From the cell containing the given text, extract its center point as (x, y) coordinate. 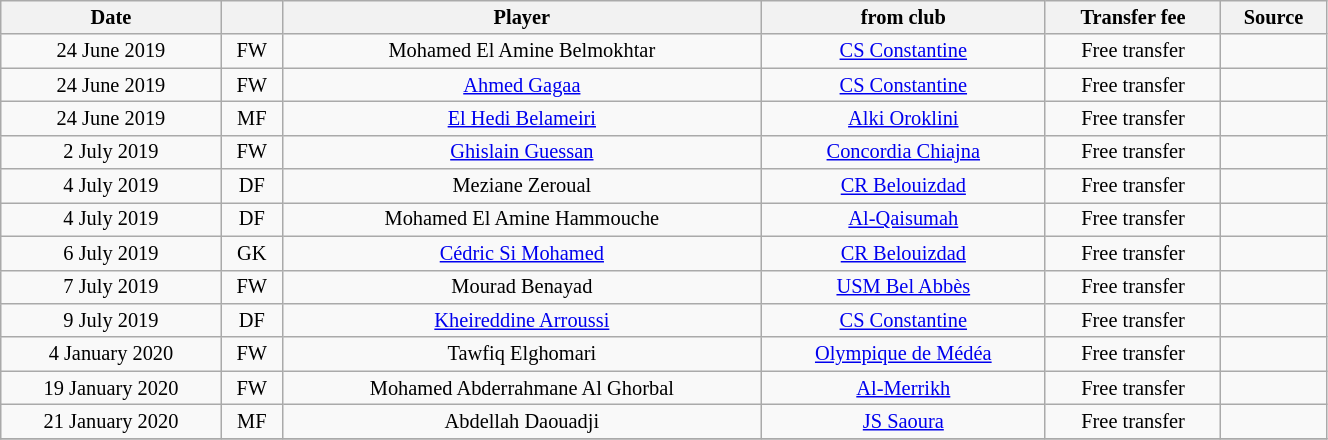
Mohamed El Amine Hammouche (522, 219)
Concordia Chiajna (903, 152)
USM Bel Abbès (903, 287)
7 July 2019 (111, 287)
21 January 2020 (111, 421)
Mohamed Abderrahmane Al Ghorbal (522, 388)
Ghislain Guessan (522, 152)
Player (522, 17)
from club (903, 17)
6 July 2019 (111, 253)
19 January 2020 (111, 388)
Olympique de Médéa (903, 354)
Mohamed El Amine Belmokhtar (522, 51)
El Hedi Belameiri (522, 118)
Al-Qaisumah (903, 219)
JS Saoura (903, 421)
Cédric Si Mohamed (522, 253)
2 July 2019 (111, 152)
GK (252, 253)
Mourad Benayad (522, 287)
Ahmed Gagaa (522, 85)
Date (111, 17)
Meziane Zeroual (522, 186)
Alki Oroklini (903, 118)
Kheireddine Arroussi (522, 320)
Al-Merrikh (903, 388)
Source (1274, 17)
9 July 2019 (111, 320)
Tawfiq Elghomari (522, 354)
4 January 2020 (111, 354)
Transfer fee (1132, 17)
Abdellah Daouadji (522, 421)
